Extract the [X, Y] coordinate from the center of the cell holding the provided text.  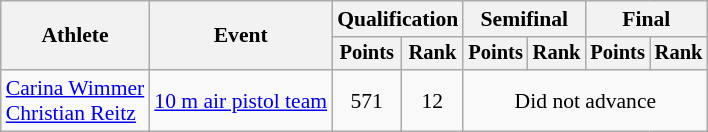
571 [366, 100]
Qualification [398, 19]
Event [240, 36]
Athlete [76, 36]
Semifinal [524, 19]
12 [432, 100]
Carina WimmerChristian Reitz [76, 100]
Final [646, 19]
10 m air pistol team [240, 100]
Did not advance [585, 100]
